From the cell containing the given text, extract its center point as [X, Y] coordinate. 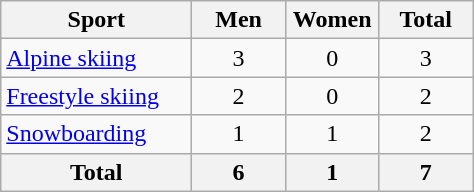
Sport [96, 20]
Women [332, 20]
Alpine skiing [96, 58]
Men [239, 20]
7 [426, 172]
Freestyle skiing [96, 96]
Snowboarding [96, 134]
6 [239, 172]
